Scan for the cell matching the given text and deliver its (X, Y) coordinate at center. 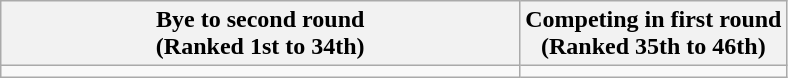
Competing in first round(Ranked 35th to 46th) (654, 34)
Bye to second round(Ranked 1st to 34th) (260, 34)
